Output the [X, Y] coordinate of the center of the cell containing the given text.  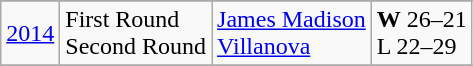
James MadisonVillanova [292, 34]
First RoundSecond Round [136, 34]
W 26–21L 22–29 [422, 34]
2014 [30, 34]
